Search for the cell housing the specified text and yield its [X, Y] center coordinate. 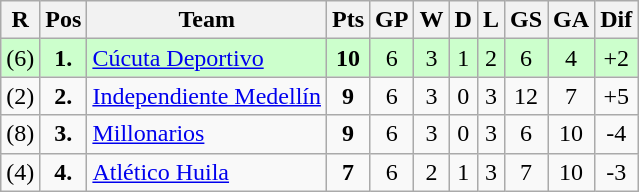
Pos [64, 20]
3. [64, 134]
(6) [20, 58]
GP [392, 20]
12 [526, 96]
Dif [616, 20]
GA [572, 20]
-3 [616, 172]
Pts [348, 20]
GS [526, 20]
(8) [20, 134]
L [490, 20]
(4) [20, 172]
R [20, 20]
D [463, 20]
Millonarios [207, 134]
Independiente Medellín [207, 96]
4. [64, 172]
+2 [616, 58]
+5 [616, 96]
-4 [616, 134]
2. [64, 96]
1. [64, 58]
Cúcuta Deportivo [207, 58]
W [432, 20]
Atlético Huila [207, 172]
(2) [20, 96]
4 [572, 58]
Team [207, 20]
